Pinpoint the cell where the given text exists, returning its (x, y) midpoint coordinate. 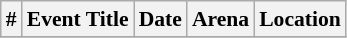
Date (160, 19)
Arena (220, 19)
Event Title (78, 19)
Location (300, 19)
# (12, 19)
